For the text-containing cell, return its midpoint in (x, y) coordinate format. 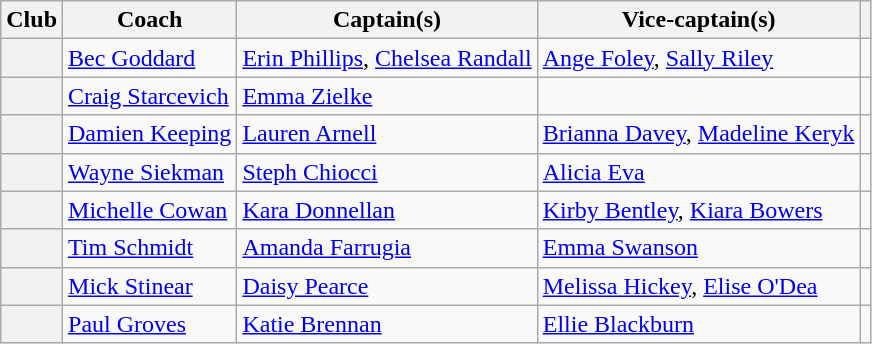
Michelle Cowan (150, 210)
Kara Donnellan (387, 210)
Emma Zielke (387, 96)
Brianna Davey, Madeline Keryk (698, 134)
Daisy Pearce (387, 286)
Amanda Farrugia (387, 248)
Bec Goddard (150, 58)
Wayne Siekman (150, 172)
Captain(s) (387, 20)
Club (32, 20)
Coach (150, 20)
Steph Chiocci (387, 172)
Ange Foley, Sally Riley (698, 58)
Paul Groves (150, 324)
Erin Phillips, Chelsea Randall (387, 58)
Damien Keeping (150, 134)
Melissa Hickey, Elise O'Dea (698, 286)
Craig Starcevich (150, 96)
Lauren Arnell (387, 134)
Kirby Bentley, Kiara Bowers (698, 210)
Vice-captain(s) (698, 20)
Ellie Blackburn (698, 324)
Mick Stinear (150, 286)
Alicia Eva (698, 172)
Emma Swanson (698, 248)
Tim Schmidt (150, 248)
Katie Brennan (387, 324)
